From the cell containing the given text, extract its center point as (x, y) coordinate. 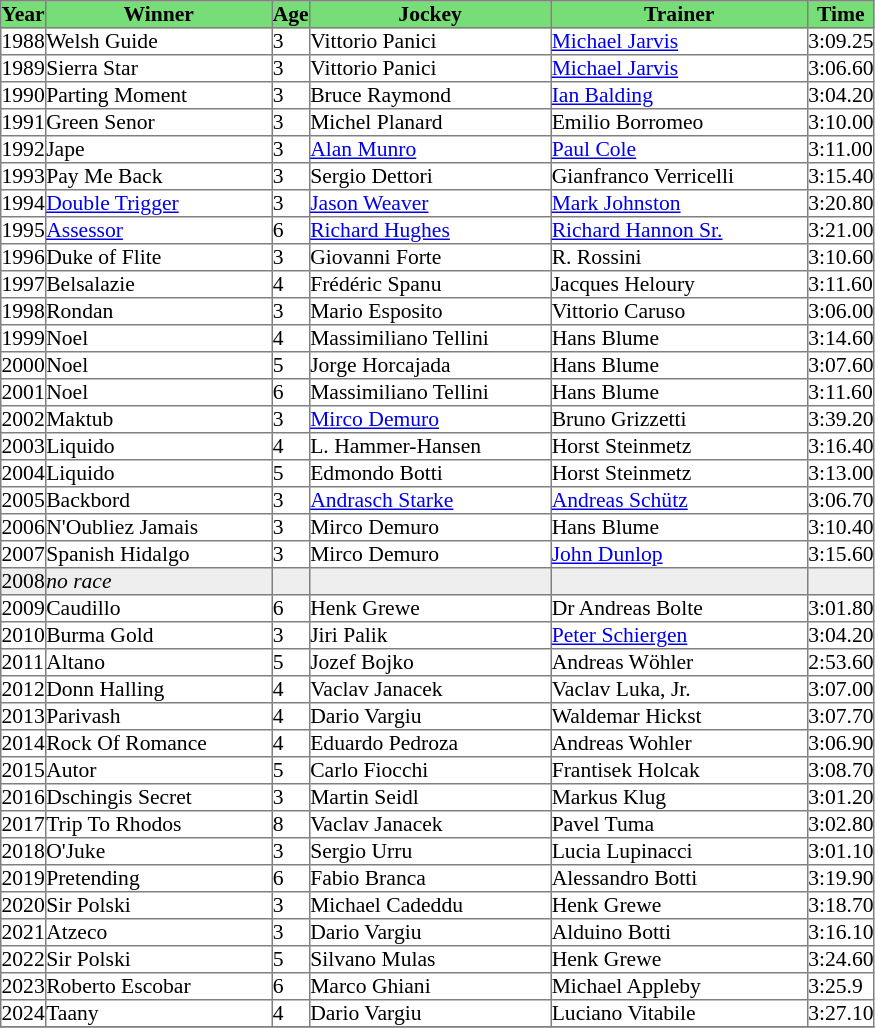
Alan Munro (430, 150)
Peter Schiergen (679, 636)
Roberto Escobar (158, 986)
3:10.40 (840, 528)
2010 (24, 636)
2024 (24, 1014)
Backbord (158, 500)
2021 (24, 932)
1996 (24, 258)
Pretending (158, 878)
Sierra Star (158, 68)
Paul Cole (679, 150)
2016 (24, 798)
3:16.10 (840, 932)
2013 (24, 716)
2008 (24, 582)
2004 (24, 474)
3:24.60 (840, 960)
Andreas Schütz (679, 500)
1998 (24, 312)
Taany (158, 1014)
Dschingis Secret (158, 798)
Pay Me Back (158, 176)
Andreas Wöhler (679, 662)
2:53.60 (840, 662)
Green Senor (158, 122)
3:21.00 (840, 230)
Burma Gold (158, 636)
Atzeco (158, 932)
Luciano Vitabile (679, 1014)
Jape (158, 150)
3:06.60 (840, 68)
Spanish Hidalgo (158, 554)
L. Hammer-Hansen (430, 446)
Bruce Raymond (430, 96)
Richard Hannon Sr. (679, 230)
Time (840, 14)
Bruno Grizzetti (679, 420)
Giovanni Forte (430, 258)
3:07.70 (840, 716)
3:08.70 (840, 770)
3:27.10 (840, 1014)
3:07.60 (840, 366)
Sergio Dettori (430, 176)
3:06.00 (840, 312)
Jorge Horcajada (430, 366)
Assessor (158, 230)
Welsh Guide (158, 42)
Richard Hughes (430, 230)
3:09.25 (840, 42)
Pavel Tuma (679, 824)
Ian Balding (679, 96)
2014 (24, 744)
2023 (24, 986)
2000 (24, 366)
3:01.10 (840, 852)
2019 (24, 878)
Rondan (158, 312)
2002 (24, 420)
Silvano Mulas (430, 960)
Jockey (430, 14)
Eduardo Pedroza (430, 744)
3:39.20 (840, 420)
Winner (158, 14)
Age (290, 14)
Michael Cadeddu (430, 906)
Marco Ghiani (430, 986)
Frantisek Holcak (679, 770)
Mario Esposito (430, 312)
3:07.00 (840, 690)
2001 (24, 392)
Jozef Bojko (430, 662)
3:11.00 (840, 150)
Trip To Rhodos (158, 824)
R. Rossini (679, 258)
Gianfranco Verricelli (679, 176)
John Dunlop (679, 554)
Markus Klug (679, 798)
Andrasch Starke (430, 500)
1994 (24, 204)
1993 (24, 176)
2018 (24, 852)
3:06.90 (840, 744)
Fabio Branca (430, 878)
Edmondo Botti (430, 474)
Vaclav Luka, Jr. (679, 690)
Mark Johnston (679, 204)
2020 (24, 906)
Jason Weaver (430, 204)
3:01.20 (840, 798)
2017 (24, 824)
Belsalazie (158, 284)
2011 (24, 662)
8 (290, 824)
1990 (24, 96)
no race (158, 582)
Alduino Botti (679, 932)
Carlo Fiocchi (430, 770)
Martin Seidl (430, 798)
Autor (158, 770)
3:15.60 (840, 554)
Sergio Urru (430, 852)
2006 (24, 528)
Lucia Lupinacci (679, 852)
Duke of Flite (158, 258)
Vittorio Caruso (679, 312)
3:13.00 (840, 474)
2003 (24, 446)
3:14.60 (840, 338)
Alessandro Botti (679, 878)
Double Trigger (158, 204)
Trainer (679, 14)
3:18.70 (840, 906)
3:15.40 (840, 176)
2012 (24, 690)
1997 (24, 284)
Year (24, 14)
3:20.80 (840, 204)
2009 (24, 608)
Frédéric Spanu (430, 284)
Andreas Wohler (679, 744)
1989 (24, 68)
3:10.00 (840, 122)
Emilio Borromeo (679, 122)
1991 (24, 122)
Rock Of Romance (158, 744)
Dr Andreas Bolte (679, 608)
2015 (24, 770)
1995 (24, 230)
Michel Planard (430, 122)
Donn Halling (158, 690)
2007 (24, 554)
Altano (158, 662)
N'Oubliez Jamais (158, 528)
Caudillo (158, 608)
2005 (24, 500)
3:06.70 (840, 500)
3:16.40 (840, 446)
Parivash (158, 716)
Parting Moment (158, 96)
Jacques Heloury (679, 284)
Michael Appleby (679, 986)
Jiri Palik (430, 636)
1992 (24, 150)
Maktub (158, 420)
2022 (24, 960)
3:02.80 (840, 824)
3:19.90 (840, 878)
3:25.9 (840, 986)
1999 (24, 338)
1988 (24, 42)
3:10.60 (840, 258)
Waldemar Hickst (679, 716)
O'Juke (158, 852)
3:01.80 (840, 608)
